Search for the cell housing the specified text and yield its (x, y) center coordinate. 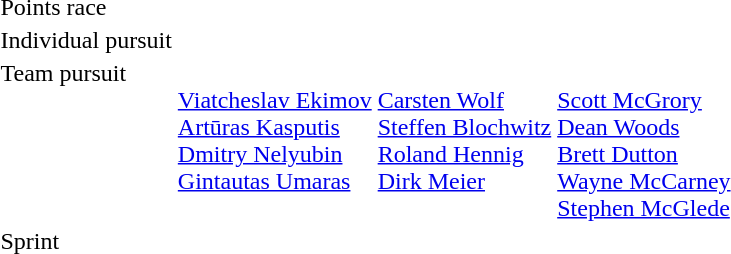
Viatcheslav EkimovArtūras KasputisDmitry NelyubinGintautas Umaras (274, 140)
Carsten WolfSteffen BlochwitzRoland HennigDirk Meier (464, 140)
